Capture the cell that displays the provided text and extract its (X, Y) central coordinate. 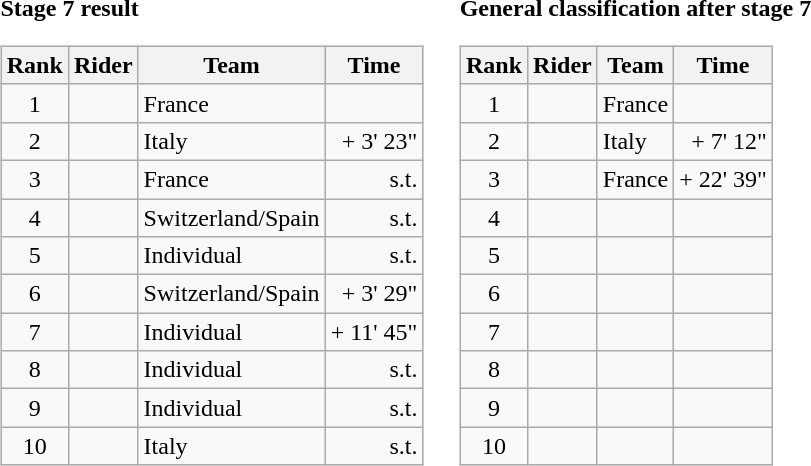
+ 7' 12" (724, 141)
+ 3' 23" (374, 141)
+ 11' 45" (374, 332)
+ 3' 29" (374, 294)
+ 22' 39" (724, 179)
